For the text-containing cell, return its midpoint in [x, y] coordinate format. 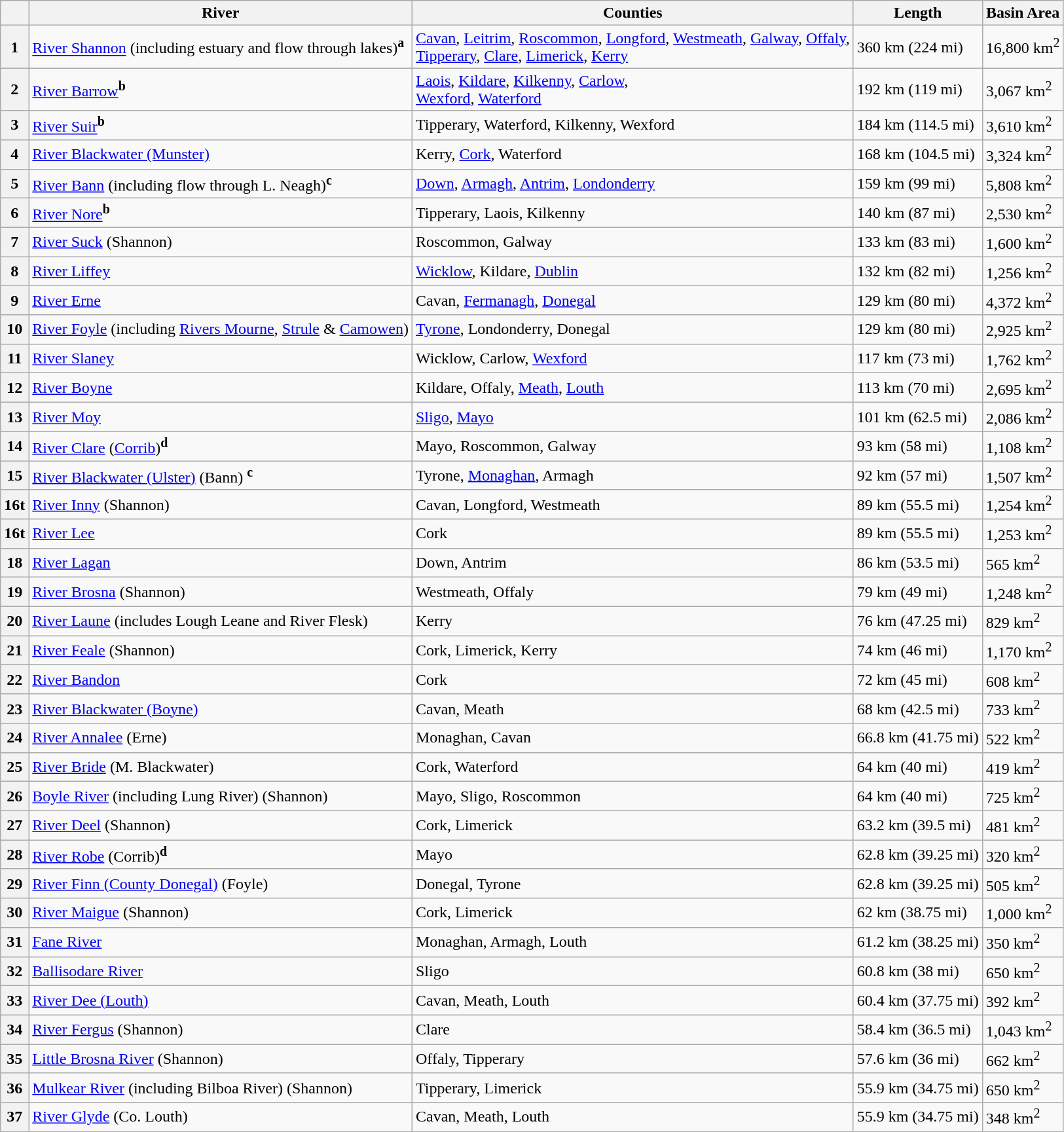
Tipperary, Waterford, Kilkenny, Wexford [633, 126]
Laois, Kildare, Kilkenny, Carlow,Wexford, Waterford [633, 89]
3 [14, 126]
76 km (47.25 mi) [918, 621]
Offaly, Tipperary [633, 1059]
725 km2 [1023, 796]
Little Brosna River (Shannon) [221, 1059]
62 km (38.75 mi) [918, 913]
Kerry [633, 621]
348 km2 [1023, 1117]
92 km (57 mi) [918, 475]
481 km2 [1023, 825]
1,170 km2 [1023, 651]
River Inny (Shannon) [221, 504]
River Clare (Corrib)d [221, 447]
River Barrowb [221, 89]
Wicklow, Carlow, Wexford [633, 359]
25 [14, 767]
Down, Antrim [633, 563]
Sligo [633, 972]
72 km (45 mi) [918, 680]
1,600 km2 [1023, 242]
419 km2 [1023, 767]
192 km (119 mi) [918, 89]
Boyle River (including Lung River) (Shannon) [221, 796]
1,043 km2 [1023, 1029]
Fane River [221, 941]
1,256 km2 [1023, 271]
2,530 km2 [1023, 213]
River Blackwater (Ulster) (Bann) c [221, 475]
27 [14, 825]
River Finn (County Donegal) (Foyle) [221, 884]
3,067 km2 [1023, 89]
Ballisodare River [221, 972]
Kerry, Cork, Waterford [633, 155]
565 km2 [1023, 563]
River Bann (including flow through L. Neagh)c [221, 183]
Tyrone, Londonderry, Donegal [633, 330]
River Glyde (Co. Louth) [221, 1117]
93 km (58 mi) [918, 447]
Cavan, Leitrim, Roscommon, Longford, Westmeath, Galway, Offaly,Tipperary, Clare, Limerick, Kerry [633, 47]
23 [14, 708]
River Boyne [221, 388]
Tipperary, Limerick [633, 1088]
10 [14, 330]
1,248 km2 [1023, 592]
60.8 km (38 mi) [918, 972]
37 [14, 1117]
Cavan, Longford, Westmeath [633, 504]
159 km (99 mi) [918, 183]
12 [14, 388]
Mayo [633, 855]
River Blackwater (Munster) [221, 155]
117 km (73 mi) [918, 359]
66.8 km (41.75 mi) [918, 739]
132 km (82 mi) [918, 271]
Mulkear River (including Bilboa River) (Shannon) [221, 1088]
2,925 km2 [1023, 330]
32 [14, 972]
18 [14, 563]
River Blackwater (Boyne) [221, 708]
Westmeath, Offaly [633, 592]
River Dee (Louth) [221, 1000]
Cavan, Meath [633, 708]
Wicklow, Kildare, Dublin [633, 271]
28 [14, 855]
360 km (224 mi) [918, 47]
26 [14, 796]
1,000 km2 [1023, 913]
2,086 km2 [1023, 416]
Clare [633, 1029]
320 km2 [1023, 855]
3,610 km2 [1023, 126]
River [221, 13]
Tipperary, Laois, Kilkenny [633, 213]
11 [14, 359]
River Slaney [221, 359]
168 km (104.5 mi) [918, 155]
31 [14, 941]
Mayo, Sligo, Roscommon [633, 796]
5,808 km2 [1023, 183]
79 km (49 mi) [918, 592]
21 [14, 651]
River Moy [221, 416]
Length [918, 13]
57.6 km (36 mi) [918, 1059]
River Erne [221, 300]
60.4 km (37.75 mi) [918, 1000]
4,372 km2 [1023, 300]
350 km2 [1023, 941]
2,695 km2 [1023, 388]
River Bandon [221, 680]
86 km (53.5 mi) [918, 563]
24 [14, 739]
1,108 km2 [1023, 447]
1,254 km2 [1023, 504]
1,762 km2 [1023, 359]
River Deel (Shannon) [221, 825]
140 km (87 mi) [918, 213]
15 [14, 475]
Sligo, Mayo [633, 416]
Monaghan, Cavan [633, 739]
River Fergus (Shannon) [221, 1029]
14 [14, 447]
19 [14, 592]
392 km2 [1023, 1000]
1,507 km2 [1023, 475]
61.2 km (38.25 mi) [918, 941]
522 km2 [1023, 739]
River Noreb [221, 213]
Cavan, Fermanagh, Donegal [633, 300]
133 km (83 mi) [918, 242]
2 [14, 89]
22 [14, 680]
16,800 km2 [1023, 47]
Kildare, Offaly, Meath, Louth [633, 388]
662 km2 [1023, 1059]
Tyrone, Monaghan, Armagh [633, 475]
River Lee [221, 534]
20 [14, 621]
35 [14, 1059]
River Shannon (including estuary and flow through lakes)a [221, 47]
River Suck (Shannon) [221, 242]
829 km2 [1023, 621]
Basin Area [1023, 13]
River Brosna (Shannon) [221, 592]
4 [14, 155]
13 [14, 416]
River Bride (M. Blackwater) [221, 767]
Roscommon, Galway [633, 242]
River Maigue (Shannon) [221, 913]
34 [14, 1029]
58.4 km (36.5 mi) [918, 1029]
River Feale (Shannon) [221, 651]
3,324 km2 [1023, 155]
8 [14, 271]
63.2 km (39.5 mi) [918, 825]
74 km (46 mi) [918, 651]
Cork, Limerick, Kerry [633, 651]
Cork, Waterford [633, 767]
River Suirb [221, 126]
5 [14, 183]
Donegal, Tyrone [633, 884]
Monaghan, Armagh, Louth [633, 941]
30 [14, 913]
River Robe (Corrib)d [221, 855]
733 km2 [1023, 708]
River Foyle (including Rivers Mourne, Strule & Camowen) [221, 330]
33 [14, 1000]
9 [14, 300]
29 [14, 884]
608 km2 [1023, 680]
Counties [633, 13]
68 km (42.5 mi) [918, 708]
Down, Armagh, Antrim, Londonderry [633, 183]
184 km (114.5 mi) [918, 126]
7 [14, 242]
101 km (62.5 mi) [918, 416]
River Lagan [221, 563]
1 [14, 47]
River Laune (includes Lough Leane and River Flesk) [221, 621]
River Liffey [221, 271]
505 km2 [1023, 884]
Mayo, Roscommon, Galway [633, 447]
36 [14, 1088]
River Annalee (Erne) [221, 739]
1,253 km2 [1023, 534]
6 [14, 213]
113 km (70 mi) [918, 388]
